Return [X, Y] of the center of cell containing provided text 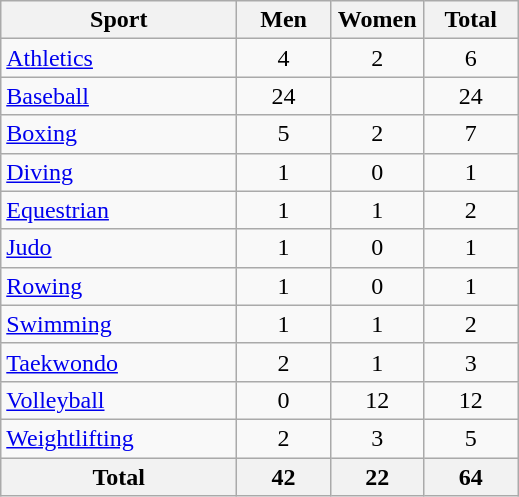
Diving [119, 172]
42 [284, 477]
Equestrian [119, 210]
Rowing [119, 286]
Baseball [119, 96]
Judo [119, 248]
Weightlifting [119, 438]
Men [284, 20]
Volleyball [119, 400]
Sport [119, 20]
Women [377, 20]
7 [471, 134]
64 [471, 477]
Swimming [119, 324]
Athletics [119, 58]
22 [377, 477]
Boxing [119, 134]
6 [471, 58]
4 [284, 58]
Taekwondo [119, 362]
